Locate the cell with the specified text and output its (x, y) center coordinate. 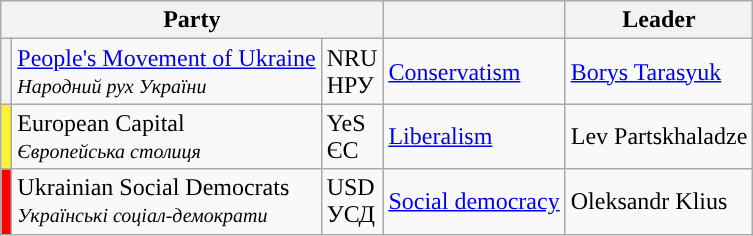
Oleksandr Klius (659, 202)
Liberalism (474, 136)
Party (192, 20)
Leader (659, 20)
People's Movement of UkraineНародний рух України (166, 72)
Conservatism (474, 72)
Borys Tarasyuk (659, 72)
Lev Partskhaladze (659, 136)
YeSЄС (352, 136)
USDУСД (352, 202)
European CapitalЄвропейська столиця (166, 136)
Social democracy (474, 202)
NRUНРУ (352, 72)
Ukrainian Social DemocratsУкраїнські соціал-демократи (166, 202)
